Output the (x, y) coordinate of the center of the cell containing the given text.  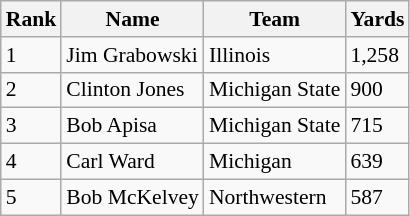
Name (132, 19)
Bob McKelvey (132, 197)
587 (377, 197)
900 (377, 90)
Michigan (274, 162)
5 (32, 197)
Yards (377, 19)
2 (32, 90)
Clinton Jones (132, 90)
Illinois (274, 55)
Northwestern (274, 197)
Bob Apisa (132, 126)
Carl Ward (132, 162)
Team (274, 19)
1,258 (377, 55)
Rank (32, 19)
4 (32, 162)
Jim Grabowski (132, 55)
639 (377, 162)
715 (377, 126)
1 (32, 55)
3 (32, 126)
